Return the [x, y] coordinate for the center point of the cell that contains the specified text.  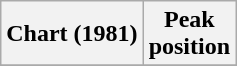
Chart (1981) [72, 34]
Peakposition [189, 34]
